Identify which cell holds the provided text, then report its (X, Y) central coordinate. 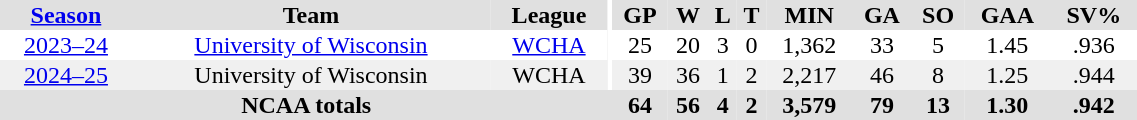
W (688, 15)
SO (938, 15)
0 (752, 45)
4 (722, 105)
39 (640, 75)
8 (938, 75)
Team (311, 15)
20 (688, 45)
NCAA totals (306, 105)
1.45 (1008, 45)
64 (640, 105)
T (752, 15)
3,579 (809, 105)
13 (938, 105)
L (722, 15)
Season (66, 15)
GA (882, 15)
GAA (1008, 15)
79 (882, 105)
25 (640, 45)
1.25 (1008, 75)
1.30 (1008, 105)
MIN (809, 15)
46 (882, 75)
2024–25 (66, 75)
1 (722, 75)
GP (640, 15)
36 (688, 75)
33 (882, 45)
1,362 (809, 45)
2023–24 (66, 45)
5 (938, 45)
3 (722, 45)
2,217 (809, 75)
56 (688, 105)
League (549, 15)
